Scan for the cell matching the given text and deliver its [x, y] coordinate at center. 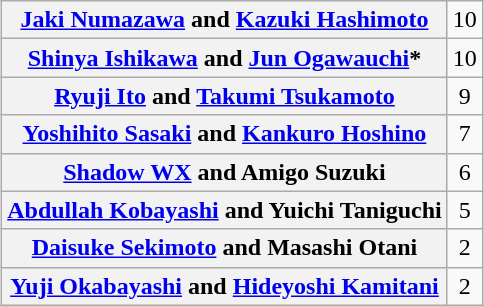
Ryuji Ito and Takumi Tsukamoto [225, 96]
Daisuke Sekimoto and Masashi Otani [225, 248]
6 [464, 172]
Shadow WX and Amigo Suzuki [225, 172]
Shinya Ishikawa and Jun Ogawauchi* [225, 58]
Yoshihito Sasaki and Kankuro Hoshino [225, 134]
Abdullah Kobayashi and Yuichi Taniguchi [225, 210]
Jaki Numazawa and Kazuki Hashimoto [225, 20]
Yuji Okabayashi and Hideyoshi Kamitani [225, 286]
9 [464, 96]
7 [464, 134]
5 [464, 210]
